For the text-containing cell, return its midpoint in (x, y) coordinate format. 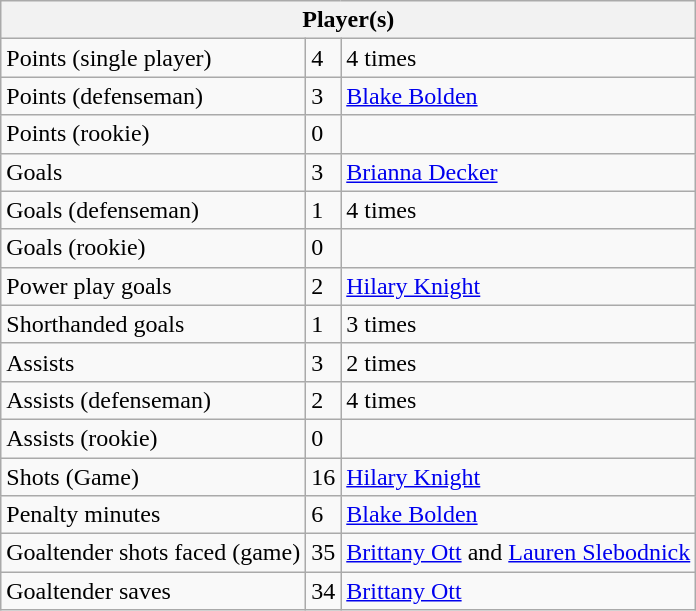
Player(s) (348, 20)
16 (324, 477)
Goaltender saves (154, 591)
Penalty minutes (154, 515)
Points (rookie) (154, 134)
Brittany Ott (518, 591)
Assists (defenseman) (154, 400)
Brianna Decker (518, 172)
6 (324, 515)
Brittany Ott and Lauren Slebodnick (518, 553)
Points (defenseman) (154, 96)
35 (324, 553)
Shorthanded goals (154, 324)
Goals (rookie) (154, 248)
2 times (518, 362)
Goals (defenseman) (154, 210)
Assists (rookie) (154, 438)
Points (single player) (154, 58)
34 (324, 591)
Goals (154, 172)
Assists (154, 362)
3 times (518, 324)
Power play goals (154, 286)
4 (324, 58)
Goaltender shots faced (game) (154, 553)
Shots (Game) (154, 477)
